From the cell containing the given text, extract its center point as (X, Y) coordinate. 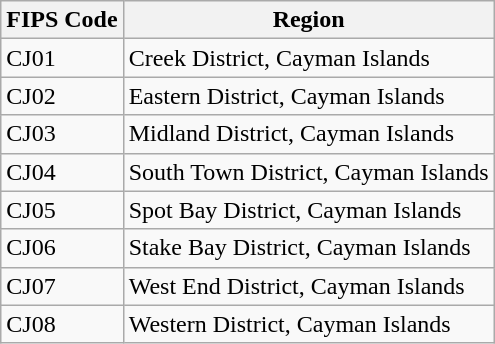
Region (308, 20)
Eastern District, Cayman Islands (308, 96)
CJ01 (62, 58)
CJ03 (62, 134)
CJ08 (62, 324)
CJ05 (62, 210)
CJ04 (62, 172)
South Town District, Cayman Islands (308, 172)
Stake Bay District, Cayman Islands (308, 248)
Western District, Cayman Islands (308, 324)
Midland District, Cayman Islands (308, 134)
CJ06 (62, 248)
FIPS Code (62, 20)
Creek District, Cayman Islands (308, 58)
CJ02 (62, 96)
Spot Bay District, Cayman Islands (308, 210)
West End District, Cayman Islands (308, 286)
CJ07 (62, 286)
